Detect which cell encompasses the target text, then output its (X, Y) center coordinate. 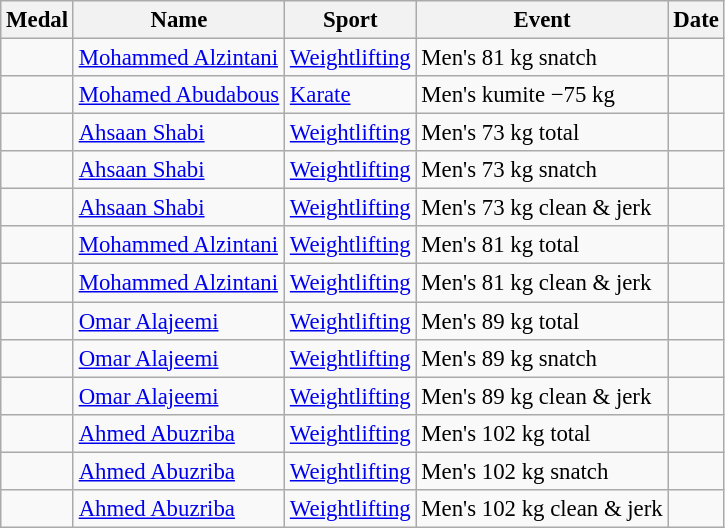
Men's 102 kg snatch (542, 471)
Men's 81 kg snatch (542, 58)
Men's 89 kg snatch (542, 358)
Mohamed Abudabous (178, 95)
Men's 73 kg total (542, 133)
Name (178, 20)
Men's 89 kg clean & jerk (542, 396)
Date (696, 20)
Men's 81 kg clean & jerk (542, 283)
Men's 73 kg clean & jerk (542, 208)
Medal (38, 20)
Men's 73 kg snatch (542, 170)
Men's 102 kg total (542, 433)
Men's 102 kg clean & jerk (542, 509)
Karate (351, 95)
Sport (351, 20)
Men's kumite −75 kg (542, 95)
Men's 81 kg total (542, 245)
Event (542, 20)
Men's 89 kg total (542, 321)
